Return the [X, Y] coordinate for the center point of the cell that contains the specified text.  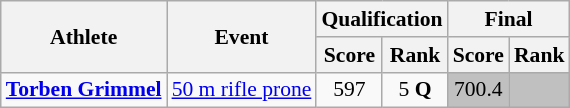
700.4 [478, 90]
5 Q [414, 90]
Event [242, 36]
50 m rifle prone [242, 90]
Athlete [84, 36]
Qualification [382, 19]
597 [349, 90]
Torben Grimmel [84, 90]
Final [509, 19]
